Scan for the cell matching the given text and deliver its [x, y] coordinate at center. 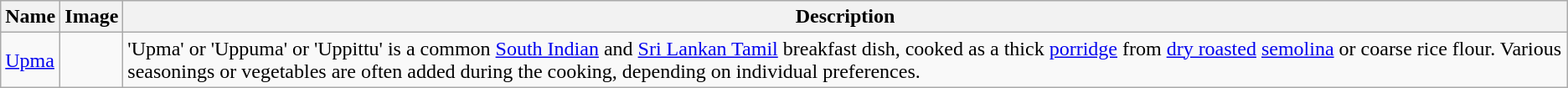
Description [845, 17]
Image [92, 17]
Name [30, 17]
Upma [30, 60]
